Extract the (X, Y) coordinate from the center of the cell holding the provided text.  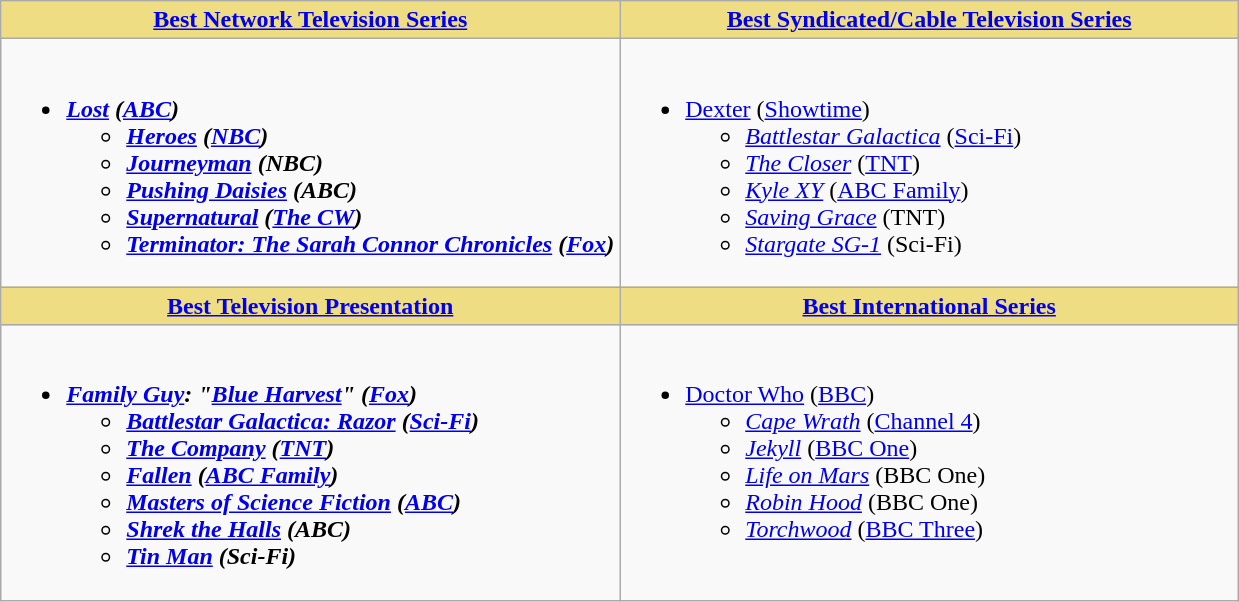
Best Television Presentation (310, 306)
Best International Series (930, 306)
Dexter (Showtime)Battlestar Galactica (Sci-Fi)The Closer (TNT)Kyle XY (ABC Family)Saving Grace (TNT)Stargate SG-1 (Sci-Fi) (930, 163)
Best Syndicated/Cable Television Series (930, 20)
Doctor Who (BBC)Cape Wrath (Channel 4)Jekyll (BBC One)Life on Mars (BBC One)Robin Hood (BBC One)Torchwood (BBC Three) (930, 462)
Best Network Television Series (310, 20)
Lost (ABC)Heroes (NBC)Journeyman (NBC)Pushing Daisies (ABC)Supernatural (The CW)Terminator: The Sarah Connor Chronicles (Fox) (310, 163)
